Scan for the cell matching the given text and deliver its [X, Y] coordinate at center. 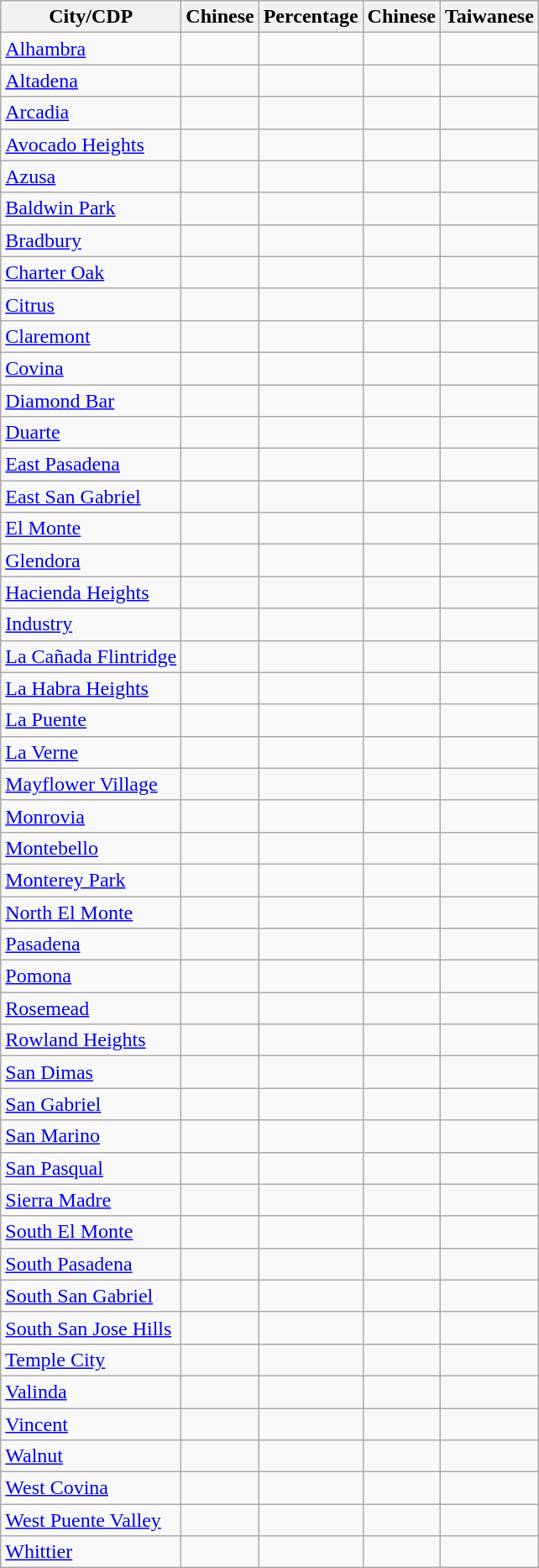
South San Jose Hills [91, 1328]
Covina [91, 368]
Duarte [91, 433]
Industry [91, 624]
Sierra Madre [91, 1200]
Altadena [91, 81]
Rosemead [91, 1008]
Whittier [91, 1552]
Bradbury [91, 240]
San Dimas [91, 1072]
Rowland Heights [91, 1040]
Alhambra [91, 49]
Walnut [91, 1456]
North El Monte [91, 912]
Azusa [91, 176]
San Gabriel [91, 1104]
South San Gabriel [91, 1296]
Valinda [91, 1392]
Avocado Heights [91, 145]
Pomona [91, 976]
La Verne [91, 752]
City/CDP [91, 17]
East Pasadena [91, 465]
East San Gabriel [91, 497]
San Pasqual [91, 1168]
Claremont [91, 336]
La Cañada Flintridge [91, 656]
Percentage [311, 17]
Baldwin Park [91, 208]
La Puente [91, 720]
South Pasadena [91, 1264]
Montebello [91, 848]
Taiwanese [489, 17]
Citrus [91, 304]
West Covina [91, 1488]
Glendora [91, 560]
Vincent [91, 1424]
Pasadena [91, 944]
Mayflower Village [91, 784]
Hacienda Heights [91, 592]
Charter Oak [91, 272]
Temple City [91, 1360]
La Habra Heights [91, 688]
El Monte [91, 529]
San Marino [91, 1136]
Arcadia [91, 113]
Monrovia [91, 816]
South El Monte [91, 1232]
Diamond Bar [91, 401]
West Puente Valley [91, 1520]
Monterey Park [91, 880]
